Return the [X, Y] coordinate for the center point of the cell that contains the specified text.  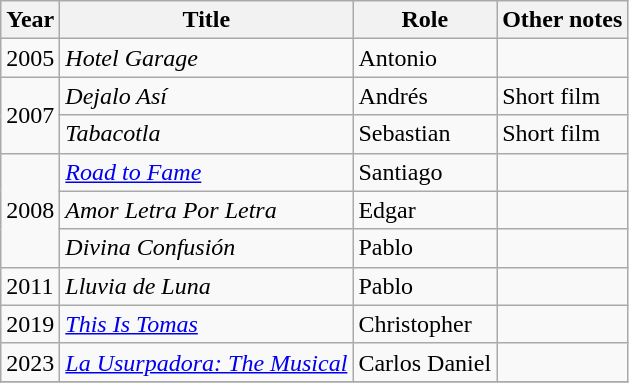
Andrés [425, 96]
Divina Confusión [206, 248]
Role [425, 20]
La Usurpadora: The Musical [206, 362]
Title [206, 20]
2023 [30, 362]
2008 [30, 210]
2019 [30, 324]
Lluvia de Luna [206, 286]
This Is Tomas [206, 324]
Road to Fame [206, 172]
Antonio [425, 58]
Other notes [562, 20]
2011 [30, 286]
Edgar [425, 210]
Sebastian [425, 134]
Hotel Garage [206, 58]
2005 [30, 58]
Carlos Daniel [425, 362]
Tabacotla [206, 134]
2007 [30, 115]
Christopher [425, 324]
Santiago [425, 172]
Dejalo Así [206, 96]
Amor Letra Por Letra [206, 210]
Year [30, 20]
